From the cell containing the given text, extract its center point as [x, y] coordinate. 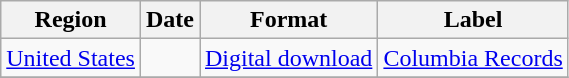
Format [289, 20]
Columbia Records [473, 58]
Region [71, 20]
Date [170, 20]
United States [71, 58]
Label [473, 20]
Digital download [289, 58]
